Return the [x, y] coordinate for the center point of the cell that contains the specified text.  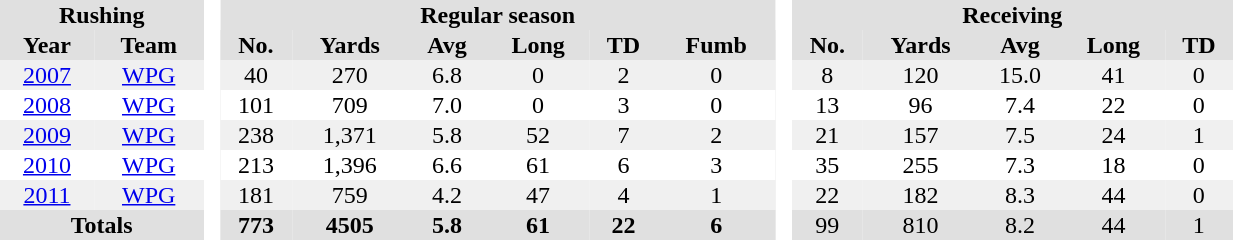
7.5 [1020, 135]
Receiving [1012, 15]
8.2 [1020, 225]
2009 [47, 135]
35 [828, 165]
270 [350, 75]
Regular season [498, 15]
96 [921, 105]
213 [256, 165]
238 [256, 135]
4 [624, 195]
120 [921, 75]
47 [538, 195]
7.3 [1020, 165]
99 [828, 225]
709 [350, 105]
773 [256, 225]
181 [256, 195]
6.8 [447, 75]
Team [149, 45]
18 [1113, 165]
7.0 [447, 105]
40 [256, 75]
52 [538, 135]
7.4 [1020, 105]
157 [921, 135]
810 [921, 225]
8.3 [1020, 195]
8 [828, 75]
Fumb [716, 45]
Totals [102, 225]
255 [921, 165]
7 [624, 135]
101 [256, 105]
4.2 [447, 195]
182 [921, 195]
759 [350, 195]
41 [1113, 75]
Rushing [102, 15]
4505 [350, 225]
Year [47, 45]
1,371 [350, 135]
1,396 [350, 165]
2008 [47, 105]
13 [828, 105]
6.6 [447, 165]
24 [1113, 135]
21 [828, 135]
2007 [47, 75]
2011 [47, 195]
15.0 [1020, 75]
2010 [47, 165]
